Extract the (X, Y) coordinate from the center of the cell holding the provided text.  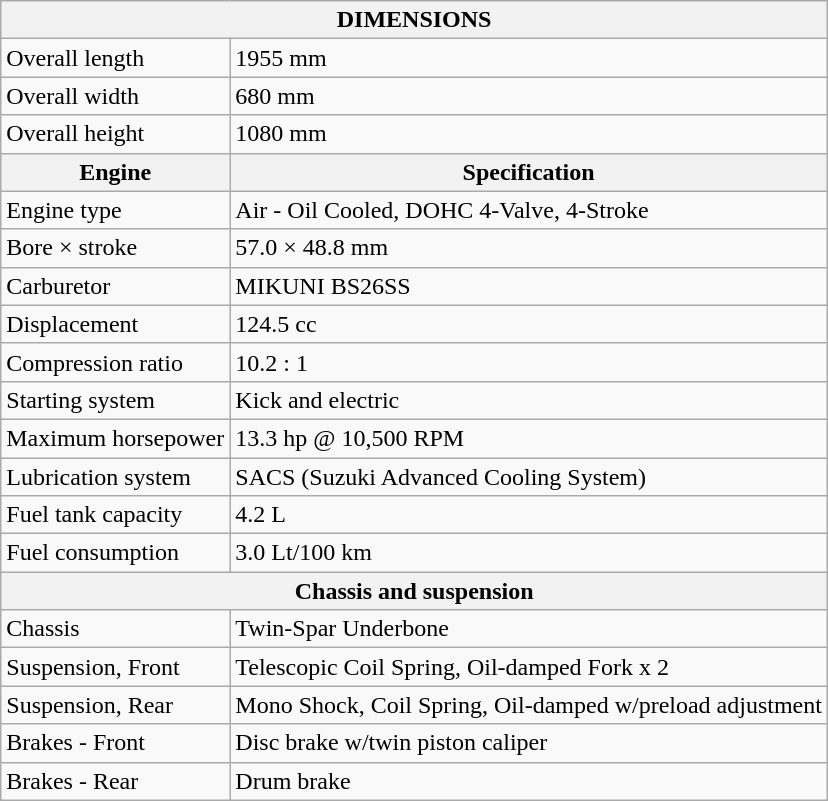
Suspension, Front (116, 667)
1080 mm (529, 134)
Engine type (116, 210)
4.2 L (529, 515)
Maximum horsepower (116, 438)
Chassis (116, 629)
Air - Oil Cooled, DOHC 4-Valve, 4-Stroke (529, 210)
Suspension, Rear (116, 705)
Mono Shock, Coil Spring, Oil-damped w/preload adjustment (529, 705)
Bore × stroke (116, 248)
Twin-Spar Underbone (529, 629)
124.5 cc (529, 324)
MIKUNI BS26SS (529, 286)
Disc brake w/twin piston caliper (529, 743)
Engine (116, 172)
DIMENSIONS (414, 20)
Drum brake (529, 781)
Fuel consumption (116, 553)
10.2 : 1 (529, 362)
Brakes - Rear (116, 781)
Telescopic Coil Spring, Oil-damped Fork x 2 (529, 667)
3.0 Lt/100 km (529, 553)
13.3 hp @ 10,500 RPM (529, 438)
Compression ratio (116, 362)
Displacement (116, 324)
Overall width (116, 96)
Lubrication system (116, 477)
Overall height (116, 134)
Kick and electric (529, 400)
Overall length (116, 58)
SACS (Suzuki Advanced Cooling System) (529, 477)
Brakes - Front (116, 743)
Fuel tank capacity (116, 515)
Chassis and suspension (414, 591)
Carburetor (116, 286)
Starting system (116, 400)
680 mm (529, 96)
Specification (529, 172)
57.0 × 48.8 mm (529, 248)
1955 mm (529, 58)
